Locate the cell with the specified text and output its [x, y] center coordinate. 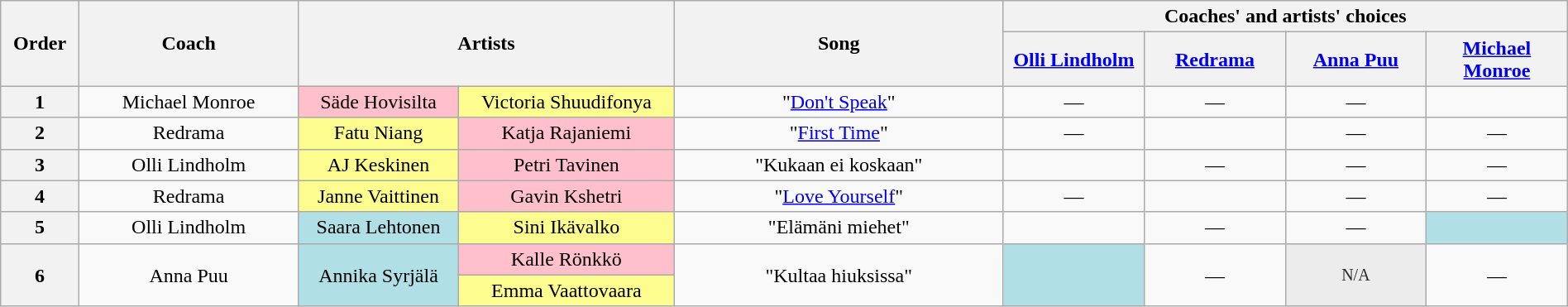
"Love Yourself" [839, 196]
Gavin Kshetri [566, 196]
Janne Vaittinen [379, 196]
AJ Keskinen [379, 165]
Sini Ikävalko [566, 228]
Order [40, 43]
"Kukaan ei koskaan" [839, 165]
"Kultaa hiuksissa" [839, 275]
4 [40, 196]
Song [839, 43]
3 [40, 165]
2 [40, 133]
Petri Tavinen [566, 165]
"Elämäni miehet" [839, 228]
"First Time" [839, 133]
Annika Syrjälä [379, 275]
Katja Rajaniemi [566, 133]
Coaches' and artists' choices [1285, 17]
5 [40, 228]
Säde Hovisilta [379, 102]
1 [40, 102]
Kalle Rönkkö [566, 259]
Fatu Niang [379, 133]
Victoria Shuudifonya [566, 102]
6 [40, 275]
Coach [189, 43]
Artists [486, 43]
"Don't Speak" [839, 102]
N/A [1355, 275]
Saara Lehtonen [379, 228]
Emma Vaattovaara [566, 290]
